Capture the cell that displays the provided text and extract its [x, y] central coordinate. 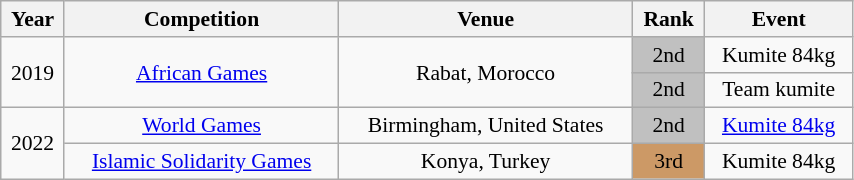
2019 [33, 72]
2022 [33, 144]
Rank [668, 19]
Islamic Solidarity Games [201, 162]
Birmingham, United States [486, 126]
Event [779, 19]
Competition [201, 19]
Team kumite [779, 90]
African Games [201, 72]
Konya, Turkey [486, 162]
Rabat, Morocco [486, 72]
3rd [668, 162]
Year [33, 19]
Venue [486, 19]
World Games [201, 126]
